Provide the (X, Y) coordinate of the cell's center where the given text is located.  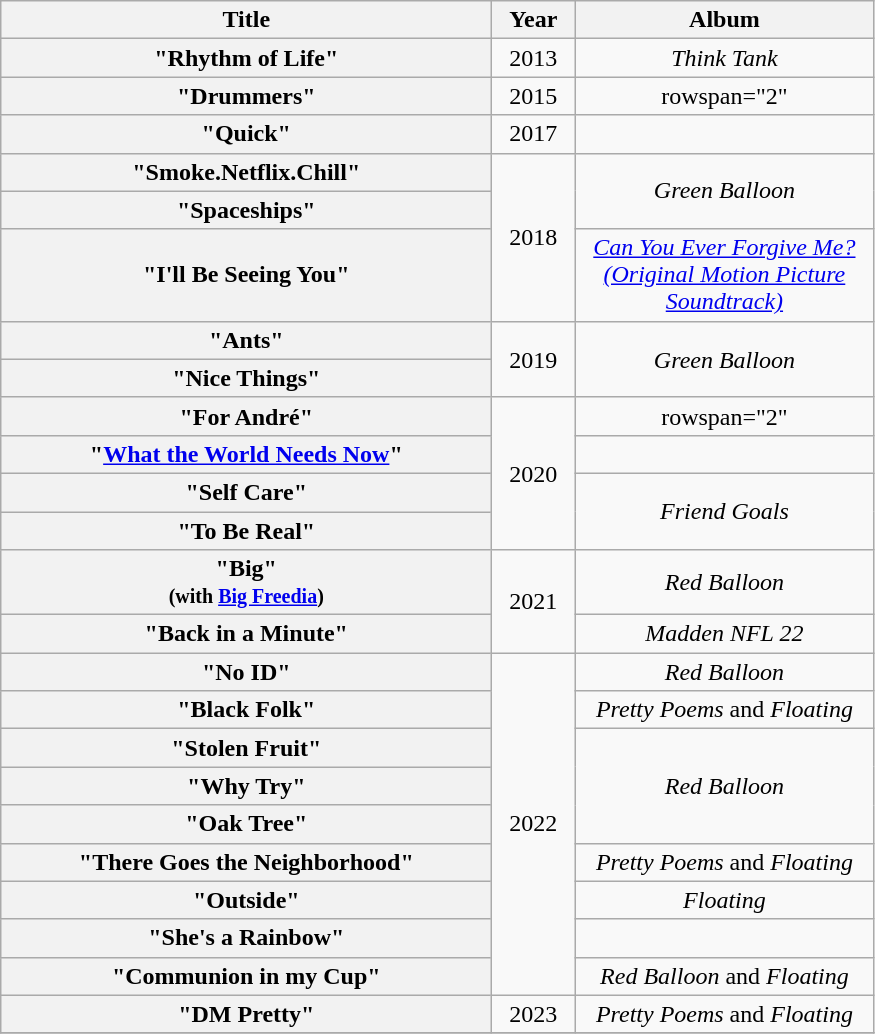
Album (724, 20)
"She's a Rainbow" (246, 938)
"To Be Real" (246, 531)
"There Goes the Neighborhood" (246, 862)
Year (534, 20)
2015 (534, 96)
"Back in a Minute" (246, 634)
Can You Ever Forgive Me? (Original Motion Picture Soundtrack) (724, 275)
"Communion in my Cup" (246, 976)
"Spaceships" (246, 210)
Floating (724, 900)
2020 (534, 473)
Friend Goals (724, 511)
"What the World Needs Now" (246, 454)
"Rhythm of Life" (246, 58)
"Big"(with Big Freedia) (246, 582)
"Quick" (246, 134)
Think Tank (724, 58)
2022 (534, 824)
"Black Folk" (246, 710)
"Stolen Fruit" (246, 748)
2019 (534, 359)
"Nice Things" (246, 378)
"Outside" (246, 900)
2021 (534, 602)
Title (246, 20)
2018 (534, 237)
"I'll Be Seeing You" (246, 275)
"Self Care" (246, 492)
"DM Pretty" (246, 1014)
"No ID" (246, 672)
Red Balloon and Floating (724, 976)
2013 (534, 58)
"Smoke.Netflix.Chill" (246, 172)
Madden NFL 22 (724, 634)
"Ants" (246, 340)
"Oak Tree" (246, 824)
"Drummers" (246, 96)
"For André" (246, 416)
2023 (534, 1014)
"Why Try" (246, 786)
2017 (534, 134)
